From the cell containing the given text, extract its center point as [X, Y] coordinate. 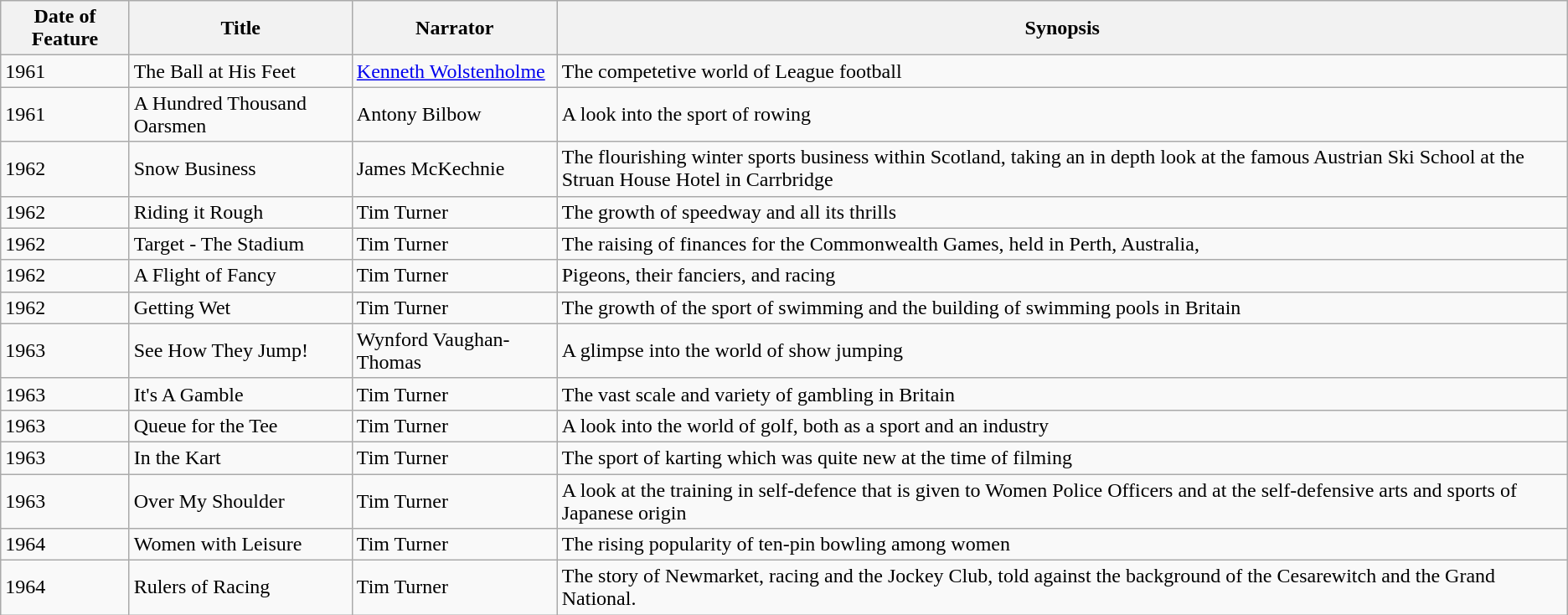
A look at the training in self-defence that is given to Women Police Officers and at the self-defensive arts and sports of Japanese origin [1062, 501]
Synopsis [1062, 28]
In the Kart [240, 457]
A Flight of Fancy [240, 276]
It's A Gamble [240, 394]
Antony Bilbow [454, 114]
A look into the world of golf, both as a sport and an industry [1062, 426]
Date of Feature [65, 28]
Wynford Vaughan-Thomas [454, 350]
Pigeons, their fanciers, and racing [1062, 276]
The raising of finances for the Commonwealth Games, held in Perth, Australia, [1062, 244]
Narrator [454, 28]
Snow Business [240, 169]
The growth of speedway and all its thrills [1062, 212]
The competetive world of League football [1062, 71]
The sport of karting which was quite new at the time of filming [1062, 457]
Kenneth Wolstenholme [454, 71]
Queue for the Tee [240, 426]
A look into the sport of rowing [1062, 114]
The growth of the sport of swimming and the building of swimming pools in Britain [1062, 307]
Target - The Stadium [240, 244]
Title [240, 28]
The story of Newmarket, racing and the Jockey Club, told against the background of the Cesarewitch and the Grand National. [1062, 588]
The Ball at His Feet [240, 71]
Over My Shoulder [240, 501]
Rulers of Racing [240, 588]
A Hundred Thousand Oarsmen [240, 114]
James McKechnie [454, 169]
The rising popularity of ten-pin bowling among women [1062, 545]
Women with Leisure [240, 545]
Getting Wet [240, 307]
See How They Jump! [240, 350]
A glimpse into the world of show jumping [1062, 350]
Riding it Rough [240, 212]
The vast scale and variety of gambling in Britain [1062, 394]
